Identify which cell holds the provided text, then report its (x, y) central coordinate. 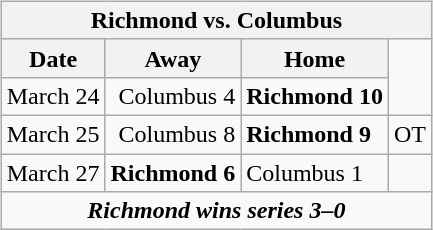
Away (173, 58)
Columbus 8 (173, 134)
Richmond wins series 3–0 (216, 211)
Columbus 4 (173, 96)
Richmond 6 (173, 173)
Richmond vs. Columbus (216, 20)
Richmond 9 (315, 134)
Richmond 10 (315, 96)
Home (315, 58)
March 25 (53, 134)
Date (53, 58)
March 24 (53, 96)
Columbus 1 (315, 173)
OT (410, 134)
March 27 (53, 173)
